Extract the [x, y] coordinate from the center of the cell holding the provided text.  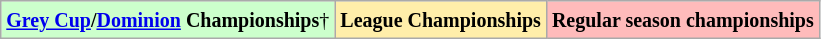
League Championships [441, 20]
Regular season championships [682, 20]
Grey Cup/Dominion Championships† [168, 20]
